Pinpoint the cell where the given text exists, returning its [X, Y] midpoint coordinate. 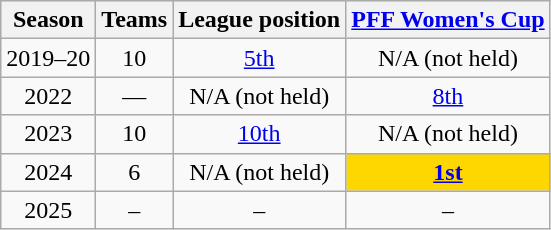
Teams [134, 20]
Season [48, 20]
1st [448, 172]
10th [260, 134]
6 [134, 172]
PFF Women's Cup [448, 20]
2024 [48, 172]
2019–20 [48, 58]
2025 [48, 210]
2023 [48, 134]
5th [260, 58]
League position [260, 20]
— [134, 96]
2022 [48, 96]
8th [448, 96]
